Locate the cell with the specified text and output its (X, Y) center coordinate. 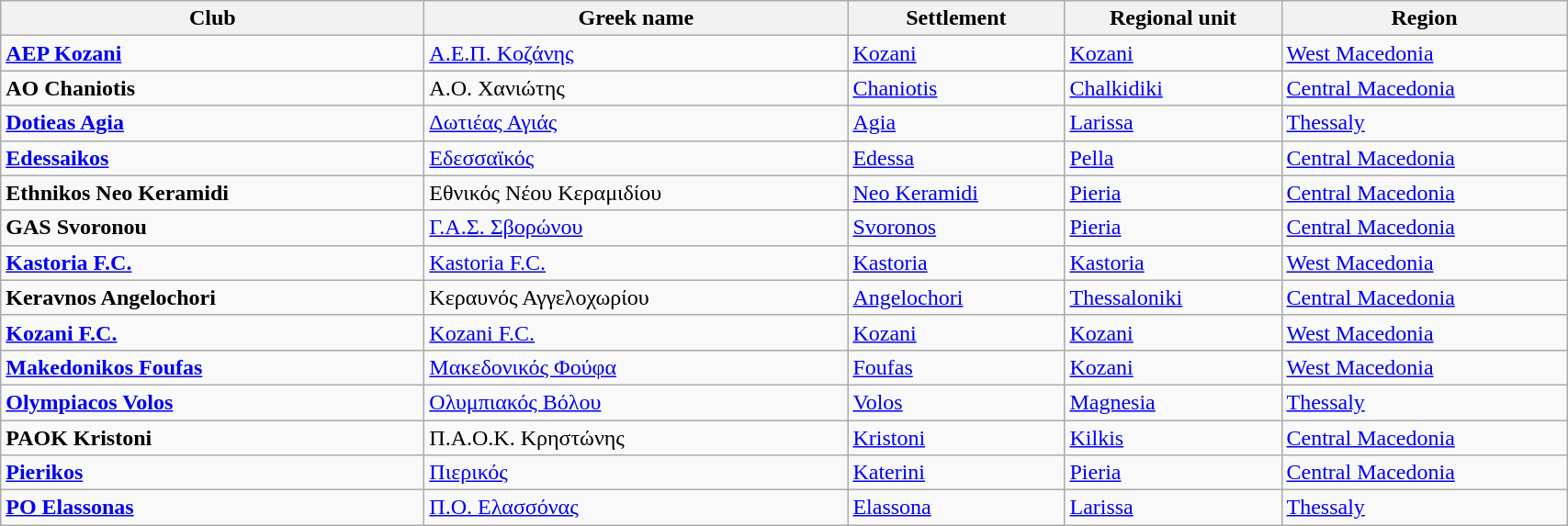
PAOK Kristoni (213, 438)
AO Chaniotis (213, 88)
Greek name (636, 18)
Club (213, 18)
Α.Ε.Π. Κοζάνης (636, 53)
Magnesia (1173, 402)
Π.Ο. Ελασσόνας (636, 508)
Ολυμπιακός Βόλου (636, 402)
Keravnos Angelochori (213, 297)
Olympiacos Volos (213, 402)
Edessaikos (213, 158)
Pella (1173, 158)
Neo Keramidi (956, 193)
Δωτιέας Αγιάς (636, 123)
Εδεσσαϊκός (636, 158)
Makedonikos Foufas (213, 367)
Kristoni (956, 438)
Chaniotis (956, 88)
Katerini (956, 473)
PO Elassonas (213, 508)
AEP Kozani (213, 53)
Foufas (956, 367)
Edessa (956, 158)
Kilkis (1173, 438)
Pierikos (213, 473)
Μακεδονικός Φούφα (636, 367)
Volos (956, 402)
Εθνικός Νέου Κεραμιδίου (636, 193)
Regional unit (1173, 18)
Agia (956, 123)
Settlement (956, 18)
Region (1424, 18)
Dotieas Agia (213, 123)
Svoronos (956, 228)
Π.Α.Ο.Κ. Κρηστώνης (636, 438)
Ethnikos Neo Keramidi (213, 193)
Elassona (956, 508)
Thessaloniki (1173, 297)
Α.Ο. Χανιώτης (636, 88)
Κεραυνός Αγγελοχωρίου (636, 297)
Πιερικός (636, 473)
GAS Svoronou (213, 228)
Γ.Α.Σ. Σβορώνου (636, 228)
Chalkidiki (1173, 88)
Angelochori (956, 297)
